Locate the cell with the specified text and output its [x, y] center coordinate. 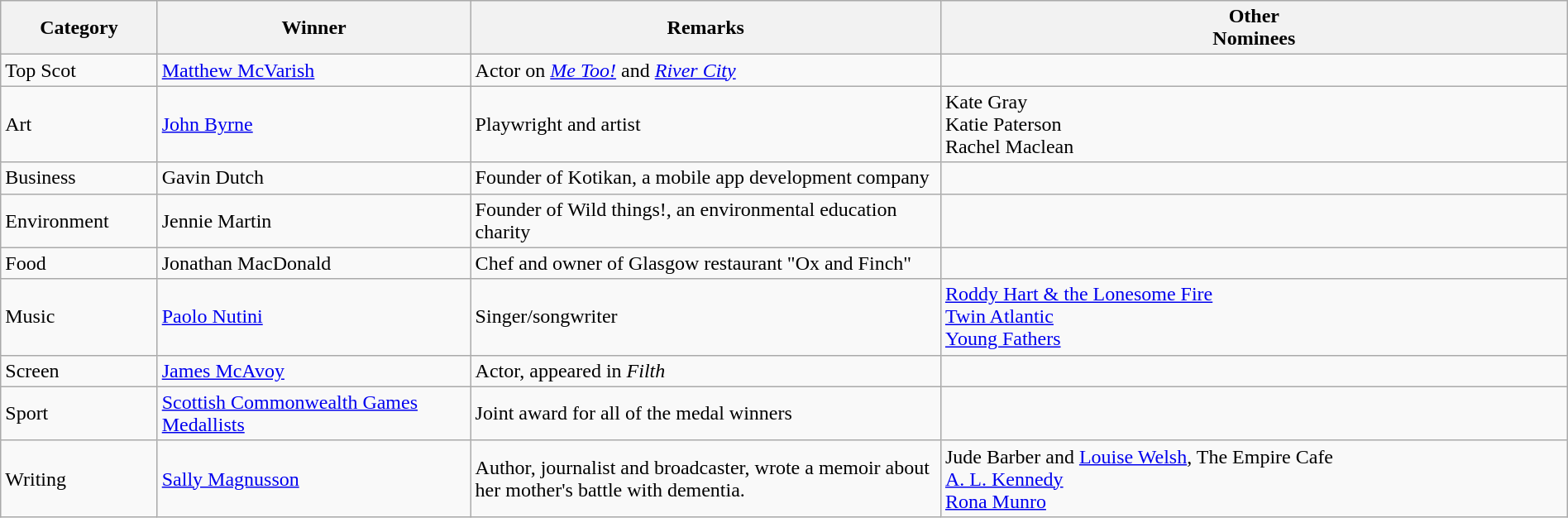
John Byrne [314, 124]
Actor, appeared in Filth [705, 371]
Jennie Martin [314, 220]
Jude Barber and Louise Welsh, The Empire CafeA. L. KennedyRona Munro [1254, 478]
Business [79, 178]
Sport [79, 414]
Playwright and artist [705, 124]
Sally Magnusson [314, 478]
Founder of Kotikan, a mobile app development company [705, 178]
Joint award for all of the medal winners [705, 414]
Founder of Wild things!, an environmental education charity [705, 220]
OtherNominees [1254, 28]
Top Scot [79, 70]
Food [79, 263]
James McAvoy [314, 371]
Gavin Dutch [314, 178]
Category [79, 28]
Matthew McVarish [314, 70]
Jonathan MacDonald [314, 263]
Screen [79, 371]
Remarks [705, 28]
Actor on Me Too! and River City [705, 70]
Art [79, 124]
Music [79, 317]
Roddy Hart & the Lonesome FireTwin AtlanticYoung Fathers [1254, 317]
Winner [314, 28]
Author, journalist and broadcaster, wrote a memoir about her mother's battle with dementia. [705, 478]
Environment [79, 220]
Writing [79, 478]
Scottish Commonwealth Games Medallists [314, 414]
Chef and owner of Glasgow restaurant "Ox and Finch" [705, 263]
Singer/songwriter [705, 317]
Paolo Nutini [314, 317]
Kate GrayKatie PatersonRachel Maclean [1254, 124]
